Determine the (X, Y) coordinate at the center of the cell enclosing the given text.  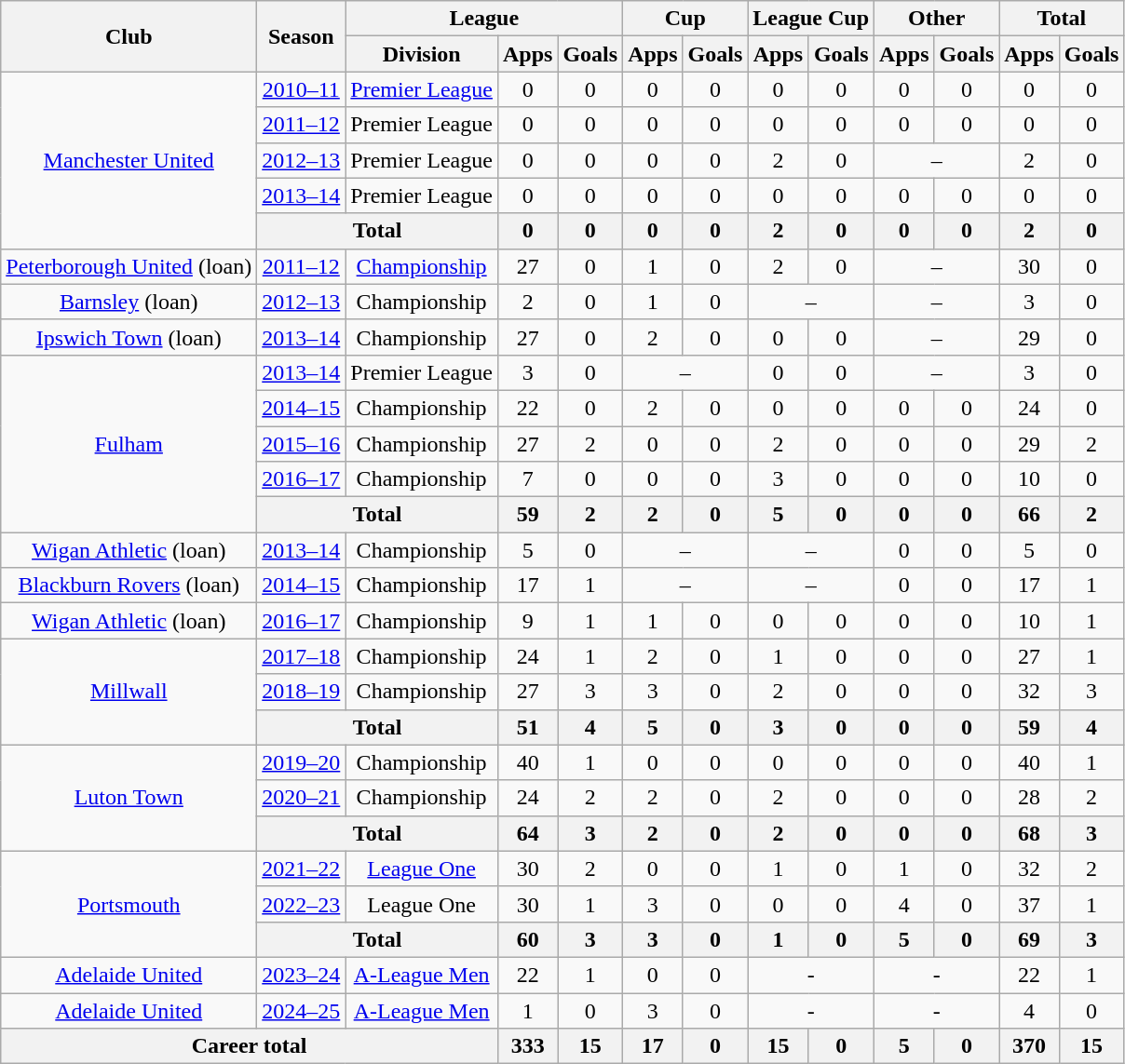
2023–24 (302, 975)
2018–19 (302, 692)
Manchester United (129, 160)
66 (1029, 515)
2020–21 (302, 798)
Ipswich Town (loan) (129, 337)
2010–11 (302, 89)
68 (1029, 833)
370 (1029, 1046)
2019–20 (302, 762)
333 (527, 1046)
9 (527, 621)
28 (1029, 798)
Season (302, 36)
Blackburn Rovers (loan) (129, 586)
2022–23 (302, 904)
Barnsley (loan) (129, 302)
League Cup (811, 19)
Division (422, 54)
2021–22 (302, 869)
2017–18 (302, 656)
Fulham (129, 443)
2024–25 (302, 1010)
Cup (685, 19)
2015–16 (302, 444)
37 (1029, 904)
Millwall (129, 692)
Portsmouth (129, 904)
Other (937, 19)
60 (527, 939)
7 (527, 479)
Peterborough United (loan) (129, 266)
Luton Town (129, 798)
League (484, 19)
69 (1029, 939)
64 (527, 833)
Club (129, 36)
Career total (250, 1046)
51 (527, 727)
